Return (x, y) of the center of cell containing provided text 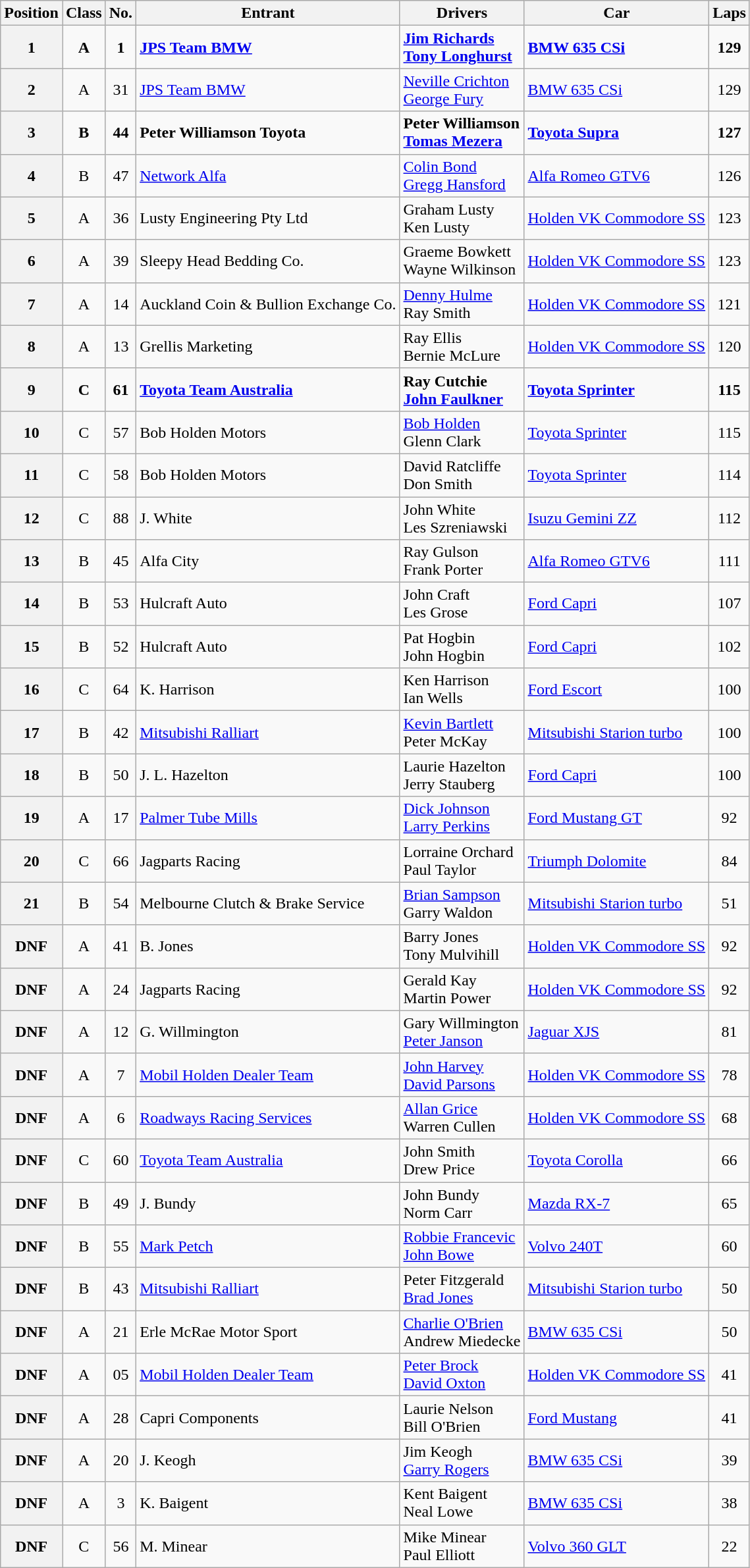
31 (121, 90)
15 (32, 646)
43 (121, 1289)
Bob Holden Glenn Clark (462, 432)
11 (32, 475)
Lorraine Orchard Paul Taylor (462, 861)
102 (730, 646)
Roadways Racing Services (268, 1118)
Laurie Nelson Bill O'Brien (462, 1418)
Network Alfa (268, 175)
Pat Hogbin John Hogbin (462, 646)
114 (730, 475)
John Smith Drew Price (462, 1160)
38 (730, 1503)
Sleepy Head Bedding Co. (268, 261)
61 (121, 390)
Alfa City (268, 561)
Barry Jones Tony Mulvihill (462, 947)
Peter Williamson Toyota (268, 133)
81 (730, 1032)
53 (121, 604)
J. Bundy (268, 1203)
Capri Components (268, 1418)
68 (730, 1118)
Laurie Hazelton Jerry Stauberg (462, 775)
J. Keogh (268, 1460)
18 (32, 775)
Drivers (462, 13)
K. Baigent (268, 1503)
22 (730, 1546)
Auckland Coin & Bullion Exchange Co. (268, 304)
J. L. Hazelton (268, 775)
Gerald Kay Martin Power (462, 989)
Toyota Supra (616, 133)
Colin Bond Gregg Hansford (462, 175)
Charlie O'Brien Andrew Miedecke (462, 1332)
107 (730, 604)
Position (32, 13)
Mike Minear Paul Elliott (462, 1546)
126 (730, 175)
28 (121, 1418)
Jim Richards Tony Longhurst (462, 47)
G. Willmington (268, 1032)
49 (121, 1203)
Laps (730, 13)
84 (730, 861)
Robbie Francevic John Bowe (462, 1247)
Peter Williamson Tomas Mezera (462, 133)
19 (32, 818)
120 (730, 346)
Ray Ellis Bernie McLure (462, 346)
05 (121, 1374)
Ford Escort (616, 690)
Toyota Corolla (616, 1160)
56 (121, 1546)
Kent Baigent Neal Lowe (462, 1503)
64 (121, 690)
K. Harrison (268, 690)
Jim Keogh Garry Rogers (462, 1460)
Denny Hulme Ray Smith (462, 304)
Entrant (268, 13)
Palmer Tube Mills (268, 818)
B. Jones (268, 947)
24 (121, 989)
John Harvey David Parsons (462, 1074)
121 (730, 304)
Mark Petch (268, 1247)
Car (616, 13)
10 (32, 432)
Melbourne Clutch & Brake Service (268, 903)
Dick Johnson Larry Perkins (462, 818)
Volvo 360 GLT (616, 1546)
Ford Mustang (616, 1418)
Ray Gulson Frank Porter (462, 561)
Ford Mustang GT (616, 818)
Gary Willmington Peter Janson (462, 1032)
No. (121, 13)
M. Minear (268, 1546)
Class (84, 13)
Peter Fitzgerald Brad Jones (462, 1289)
Brian Sampson Garry Waldon (462, 903)
John White Les Szreniawski (462, 517)
Volvo 240T (616, 1247)
Neville Crichton George Fury (462, 90)
57 (121, 432)
47 (121, 175)
Mazda RX-7 (616, 1203)
Ray Cutchie John Faulkner (462, 390)
44 (121, 133)
8 (32, 346)
Triumph Dolomite (616, 861)
Allan Grice Warren Cullen (462, 1118)
Kevin Bartlett Peter McKay (462, 732)
52 (121, 646)
127 (730, 133)
112 (730, 517)
4 (32, 175)
88 (121, 517)
2 (32, 90)
Erle McRae Motor Sport (268, 1332)
J. White (268, 517)
John Craft Les Grose (462, 604)
42 (121, 732)
16 (32, 690)
65 (730, 1203)
54 (121, 903)
Isuzu Gemini ZZ (616, 517)
58 (121, 475)
Graham Lusty Ken Lusty (462, 219)
Lusty Engineering Pty Ltd (268, 219)
David Ratcliffe Don Smith (462, 475)
51 (730, 903)
55 (121, 1247)
36 (121, 219)
9 (32, 390)
111 (730, 561)
Grellis Marketing (268, 346)
Ken Harrison Ian Wells (462, 690)
Peter Brock David Oxton (462, 1374)
Jaguar XJS (616, 1032)
John Bundy Norm Carr (462, 1203)
45 (121, 561)
78 (730, 1074)
Graeme Bowkett Wayne Wilkinson (462, 261)
5 (32, 219)
